Detect which cell encompasses the target text, then output its (x, y) center coordinate. 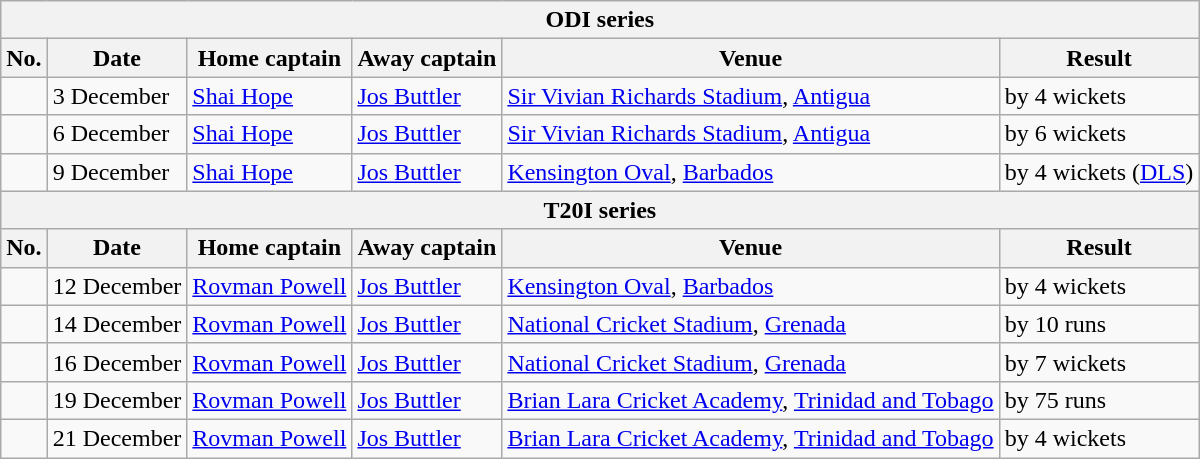
ODI series (600, 20)
19 December (117, 400)
16 December (117, 362)
by 7 wickets (1099, 362)
by 4 wickets (DLS) (1099, 172)
by 75 runs (1099, 400)
6 December (117, 134)
9 December (117, 172)
by 6 wickets (1099, 134)
3 December (117, 96)
21 December (117, 438)
12 December (117, 286)
14 December (117, 324)
by 10 runs (1099, 324)
T20I series (600, 210)
